Return the [x, y] coordinate for the center point of the cell that contains the specified text.  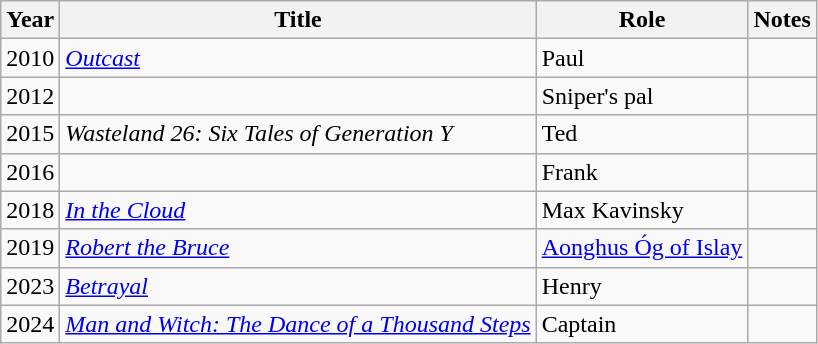
Man and Witch: The Dance of a Thousand Steps [298, 324]
2012 [30, 96]
Paul [642, 58]
2023 [30, 286]
Outcast [298, 58]
Title [298, 20]
Year [30, 20]
Wasteland 26: Six Tales of Generation Y [298, 134]
Betrayal [298, 286]
2010 [30, 58]
2024 [30, 324]
Aonghus Óg of Islay [642, 248]
In the Cloud [298, 210]
Ted [642, 134]
Frank [642, 172]
Role [642, 20]
2016 [30, 172]
Henry [642, 286]
2015 [30, 134]
Notes [782, 20]
2018 [30, 210]
Max Kavinsky [642, 210]
Robert the Bruce [298, 248]
Sniper's pal [642, 96]
2019 [30, 248]
Captain [642, 324]
